From the cell containing the given text, extract its center point as (X, Y) coordinate. 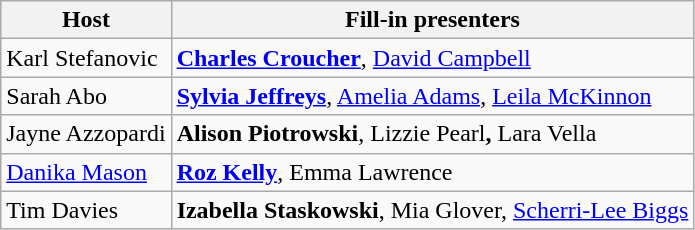
Karl Stefanovic (86, 58)
Tim Davies (86, 210)
Roz Kelly, Emma Lawrence (432, 172)
Alison Piotrowski, Lizzie Pearl, Lara Vella (432, 134)
Fill-in presenters (432, 20)
Jayne Azzopardi (86, 134)
Host (86, 20)
Danika Mason (86, 172)
Sylvia Jeffreys, Amelia Adams, Leila McKinnon (432, 96)
Izabella Staskowski, Mia Glover, Scherri-Lee Biggs (432, 210)
Charles Croucher, David Campbell (432, 58)
Sarah Abo (86, 96)
